Locate the cell with the specified text and output its [X, Y] center coordinate. 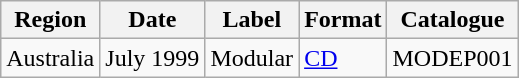
July 1999 [152, 58]
Australia [50, 58]
Modular [252, 58]
Label [252, 20]
Region [50, 20]
CD [343, 58]
Format [343, 20]
Catalogue [452, 20]
Date [152, 20]
MODEP001 [452, 58]
